For the text-containing cell, return its midpoint in [x, y] coordinate format. 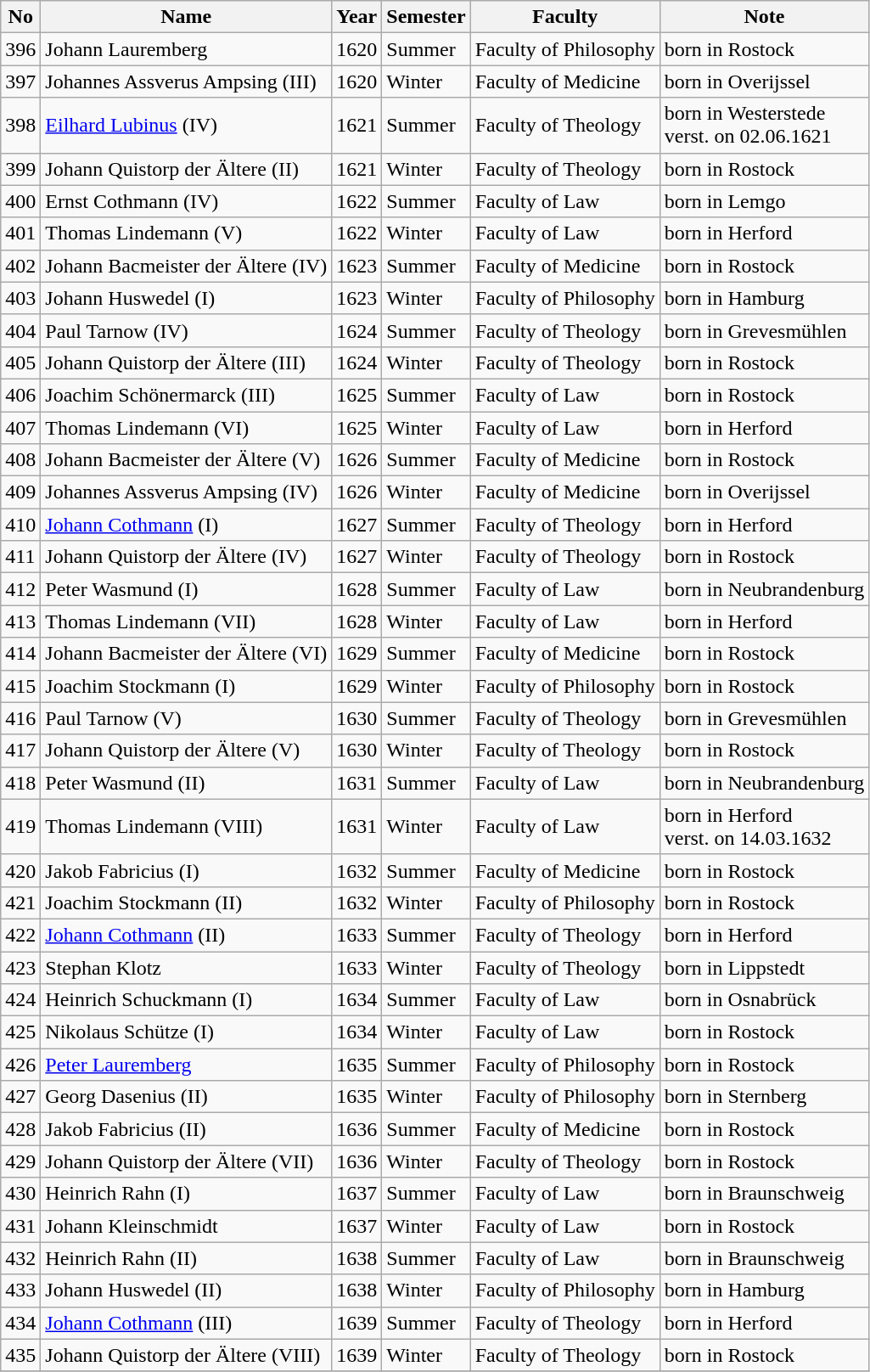
Johann Quistorp der Ältere (VII) [187, 1161]
Name [187, 17]
407 [20, 427]
Johann Bacmeister der Ältere (V) [187, 460]
Peter Wasmund (I) [187, 589]
403 [20, 298]
Johann Bacmeister der Ältere (VI) [187, 654]
Paul Tarnow (IV) [187, 330]
398 [20, 126]
Johann Cothmann (III) [187, 1323]
Jakob Fabricius (I) [187, 870]
Johann Quistorp der Ältere (IV) [187, 557]
Johann Cothmann (I) [187, 525]
born in Westerstedeverst. on 02.06.1621 [764, 126]
Note [764, 17]
427 [20, 1097]
Johann Bacmeister der Ältere (IV) [187, 266]
432 [20, 1258]
Faculty [565, 17]
396 [20, 49]
430 [20, 1194]
born in Sternberg [764, 1097]
420 [20, 870]
409 [20, 492]
401 [20, 233]
born in Herfordverst. on 14.03.1632 [764, 827]
Heinrich Rahn (I) [187, 1194]
Georg Dasenius (II) [187, 1097]
born in Lemgo [764, 201]
Johann Quistorp der Ältere (II) [187, 169]
Johann Kleinschmidt [187, 1226]
Johann Huswedel (I) [187, 298]
416 [20, 718]
Johann Quistorp der Ältere (V) [187, 751]
417 [20, 751]
Heinrich Schuckmann (I) [187, 1000]
Year [356, 17]
423 [20, 967]
Johann Lauremberg [187, 49]
Stephan Klotz [187, 967]
397 [20, 82]
Johannes Assverus Ampsing (IV) [187, 492]
429 [20, 1161]
412 [20, 589]
Semester [426, 17]
Paul Tarnow (V) [187, 718]
Nikolaus Schütze (I) [187, 1032]
Thomas Lindemann (VII) [187, 621]
434 [20, 1323]
Johann Quistorp der Ältere (VIII) [187, 1355]
426 [20, 1065]
431 [20, 1226]
404 [20, 330]
418 [20, 783]
Peter Lauremberg [187, 1065]
415 [20, 686]
Joachim Stockmann (I) [187, 686]
Thomas Lindemann (VI) [187, 427]
Heinrich Rahn (II) [187, 1258]
405 [20, 363]
Thomas Lindemann (VIII) [187, 827]
422 [20, 935]
399 [20, 169]
402 [20, 266]
Johann Cothmann (II) [187, 935]
born in Lippstedt [764, 967]
Eilhard Lubinus (IV) [187, 126]
421 [20, 902]
400 [20, 201]
428 [20, 1129]
414 [20, 654]
Johann Huswedel (II) [187, 1290]
425 [20, 1032]
413 [20, 621]
411 [20, 557]
419 [20, 827]
Joachim Stockmann (II) [187, 902]
Thomas Lindemann (V) [187, 233]
Joachim Schönermarck (III) [187, 395]
Johann Quistorp der Ältere (III) [187, 363]
406 [20, 395]
Ernst Cothmann (IV) [187, 201]
410 [20, 525]
No [20, 17]
born in Osnabrück [764, 1000]
435 [20, 1355]
408 [20, 460]
424 [20, 1000]
Peter Wasmund (II) [187, 783]
Jakob Fabricius (II) [187, 1129]
433 [20, 1290]
Johannes Assverus Ampsing (III) [187, 82]
